Capture the cell that displays the provided text and extract its (X, Y) central coordinate. 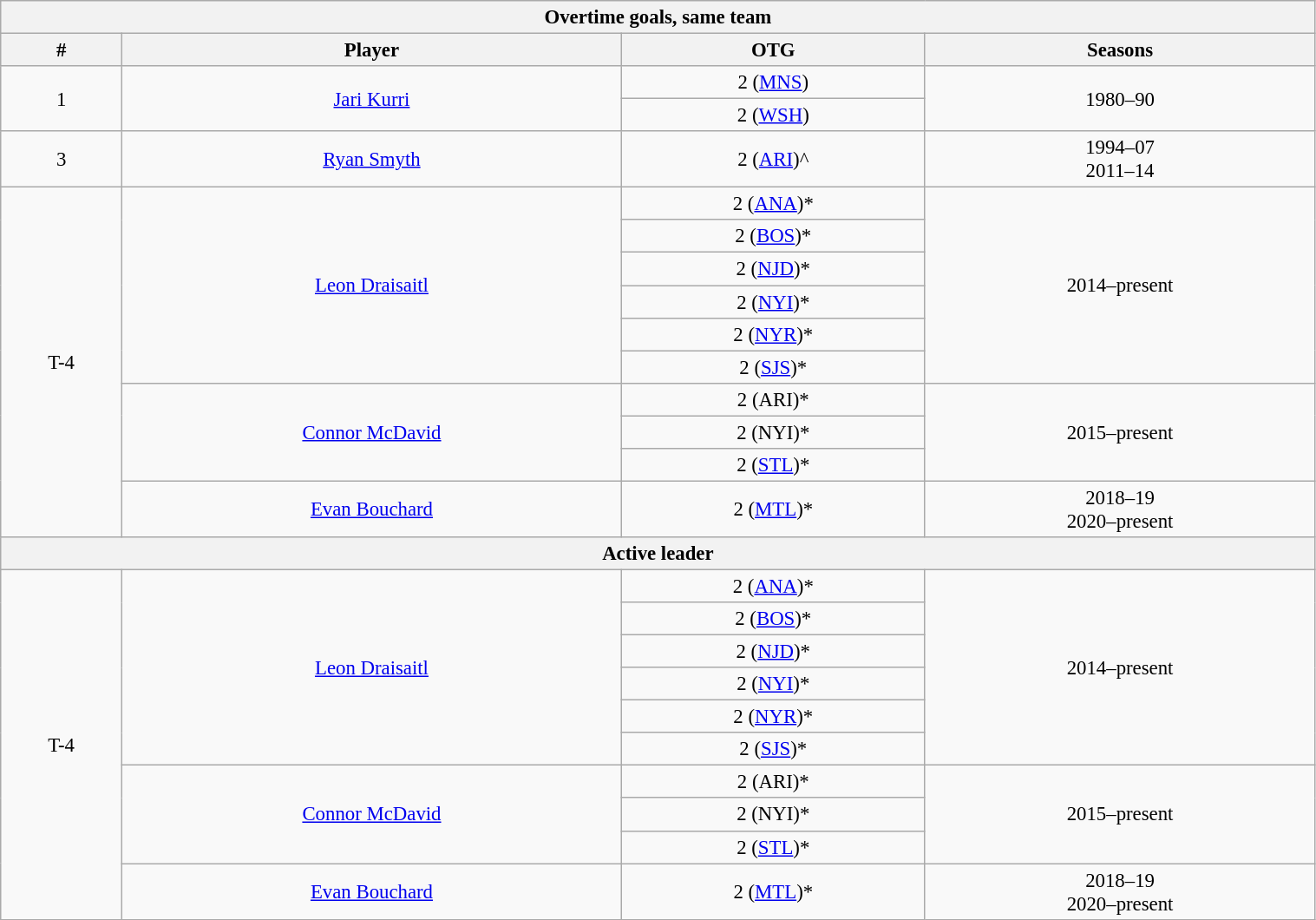
Ryan Smyth (371, 160)
Seasons (1120, 50)
1980–90 (1120, 99)
Player (371, 50)
Overtime goals, same team (658, 17)
2 (WSH) (773, 115)
1 (62, 99)
OTG (773, 50)
2 (ARI)^ (773, 160)
2 (MNS) (773, 82)
1994–072011–14 (1120, 160)
Active leader (658, 554)
3 (62, 160)
# (62, 50)
Jari Kurri (371, 99)
